For the text-containing cell, return its midpoint in (X, Y) coordinate format. 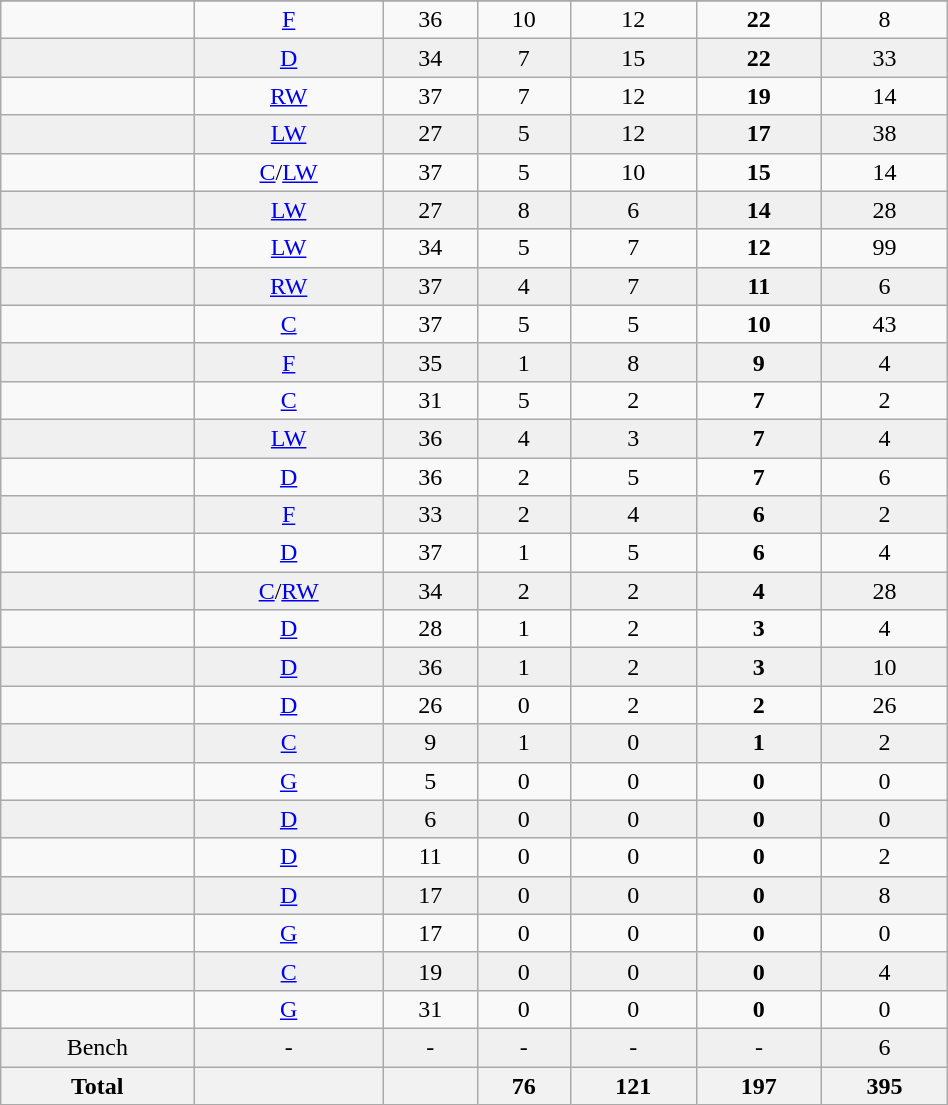
Bench (98, 1047)
C/LW (289, 172)
38 (885, 134)
C/RW (289, 591)
99 (885, 248)
35 (430, 362)
76 (524, 1085)
121 (634, 1085)
197 (759, 1085)
43 (885, 324)
Total (98, 1085)
395 (885, 1085)
